Identify which cell holds the provided text, then report its (x, y) central coordinate. 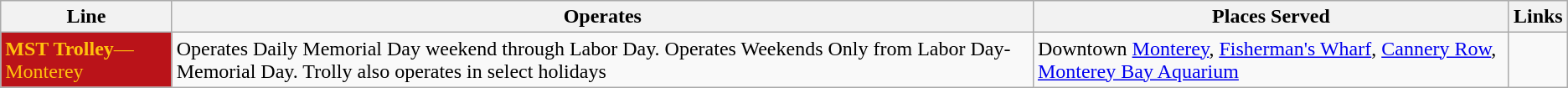
Line (86, 17)
Places Served (1271, 17)
Links (1538, 17)
Downtown Monterey, Fisherman's Wharf, Cannery Row, Monterey Bay Aquarium (1271, 60)
Operates (602, 17)
Operates Daily Memorial Day weekend through Labor Day. Operates Weekends Only from Labor Day-Memorial Day. Trolly also operates in select holidays (602, 60)
MST Trolley—Monterey (86, 60)
